For the text-containing cell, return its midpoint in [X, Y] coordinate format. 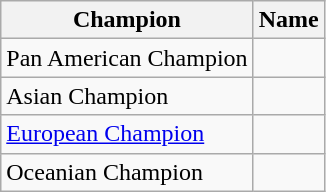
European Champion [127, 134]
Champion [127, 20]
Oceanian Champion [127, 172]
Asian Champion [127, 96]
Name [288, 20]
Pan American Champion [127, 58]
